Identify which cell holds the provided text, then report its (x, y) central coordinate. 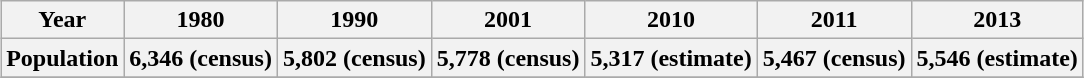
6,346 (census) (201, 58)
5,467 (census) (834, 58)
Population (62, 58)
1990 (354, 20)
Year (62, 20)
5,802 (census) (354, 58)
2011 (834, 20)
2013 (997, 20)
1980 (201, 20)
5,317 (estimate) (671, 58)
5,778 (census) (508, 58)
2001 (508, 20)
2010 (671, 20)
5,546 (estimate) (997, 58)
